Return [X, Y] of the center of cell containing provided text 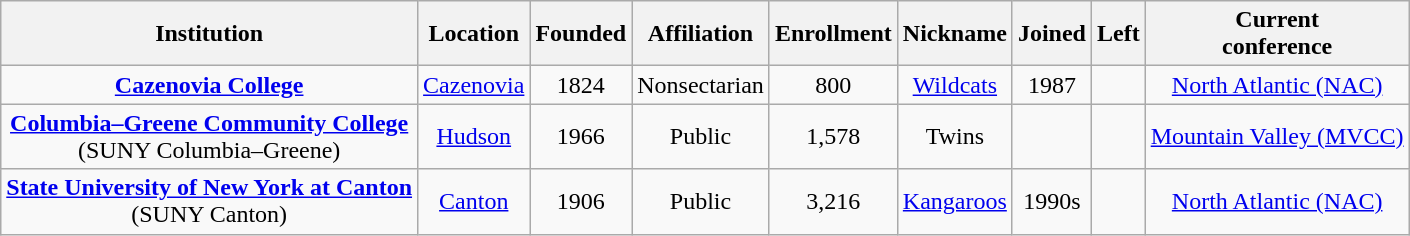
1824 [581, 85]
Columbia–Greene Community College(SUNY Columbia–Greene) [210, 136]
Currentconference [1277, 34]
Cazenovia College [210, 85]
Founded [581, 34]
State University of New York at Canton(SUNY Canton) [210, 202]
Cazenovia [474, 85]
1,578 [833, 136]
Affiliation [701, 34]
Location [474, 34]
Canton [474, 202]
Mountain Valley (MVCC) [1277, 136]
Nickname [954, 34]
Kangaroos [954, 202]
1906 [581, 202]
Hudson [474, 136]
800 [833, 85]
Enrollment [833, 34]
1987 [1052, 85]
1990s [1052, 202]
Institution [210, 34]
1966 [581, 136]
Twins [954, 136]
Wildcats [954, 85]
Left [1118, 34]
3,216 [833, 202]
Joined [1052, 34]
Nonsectarian [701, 85]
